For the text-containing cell, return its midpoint in [x, y] coordinate format. 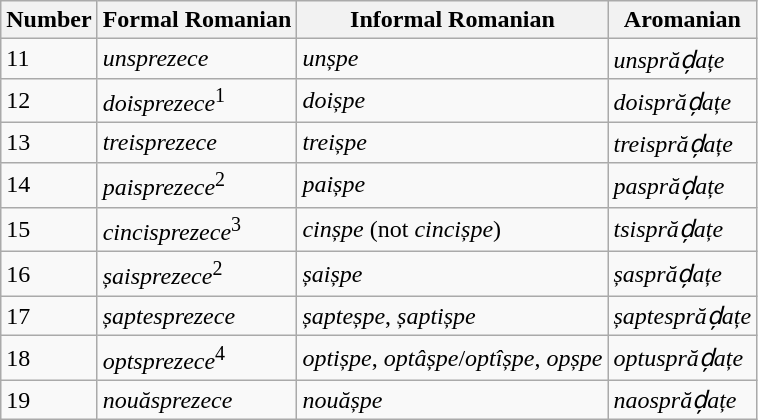
treisprăd̦ațe [682, 143]
unsprezece [197, 59]
Formal Romanian [197, 20]
nouăsprezece [197, 400]
șaișpe [452, 274]
șaptesprăd̦ațe [682, 316]
Number [49, 20]
doisprezece1 [197, 100]
tsisprăd̦ațe [682, 230]
naosprăd̦ațe [682, 400]
șaptesprezece [197, 316]
optsprezece4 [197, 358]
Informal Romanian [452, 20]
unșpe [452, 59]
12 [49, 100]
paișpe [452, 184]
unsprăd̦ațe [682, 59]
14 [49, 184]
15 [49, 230]
paisprezece2 [197, 184]
optișpe, optâșpe/optîșpe, opșpe [452, 358]
cinșpe (not cincișpe) [452, 230]
doisprăd̦ațe [682, 100]
treișpe [452, 143]
doișpe [452, 100]
treisprezece [197, 143]
19 [49, 400]
17 [49, 316]
pasprăd̦ațe [682, 184]
nouășpe [452, 400]
șapteșpe, șaptișpe [452, 316]
șasprăd̦ațe [682, 274]
13 [49, 143]
cincisprezece3 [197, 230]
optusprăd̦ațe [682, 358]
șaisprezece2 [197, 274]
11 [49, 59]
16 [49, 274]
Aromanian [682, 20]
18 [49, 358]
